Scan for the cell matching the given text and deliver its [x, y] coordinate at center. 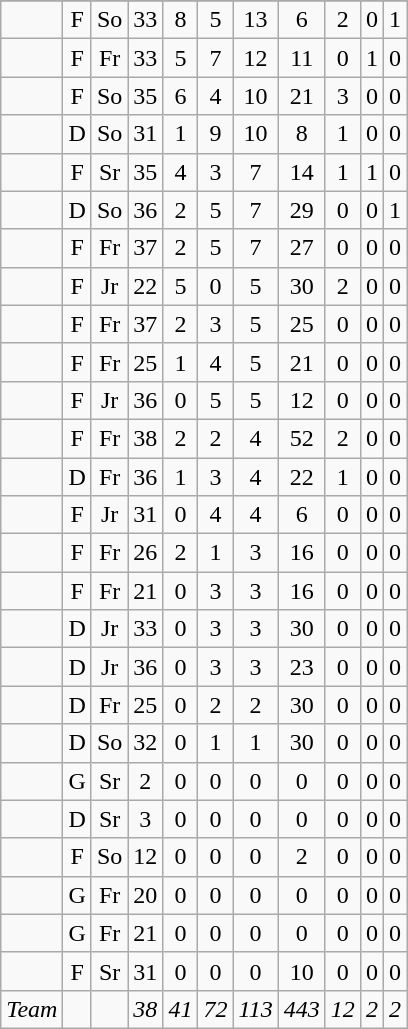
41 [180, 1009]
11 [302, 58]
113 [256, 1009]
23 [302, 667]
52 [302, 438]
443 [302, 1009]
13 [256, 20]
27 [302, 248]
29 [302, 210]
20 [146, 895]
72 [216, 1009]
32 [146, 743]
26 [146, 553]
9 [216, 134]
Team [32, 1009]
14 [302, 172]
